For the text-containing cell, return its midpoint in [X, Y] coordinate format. 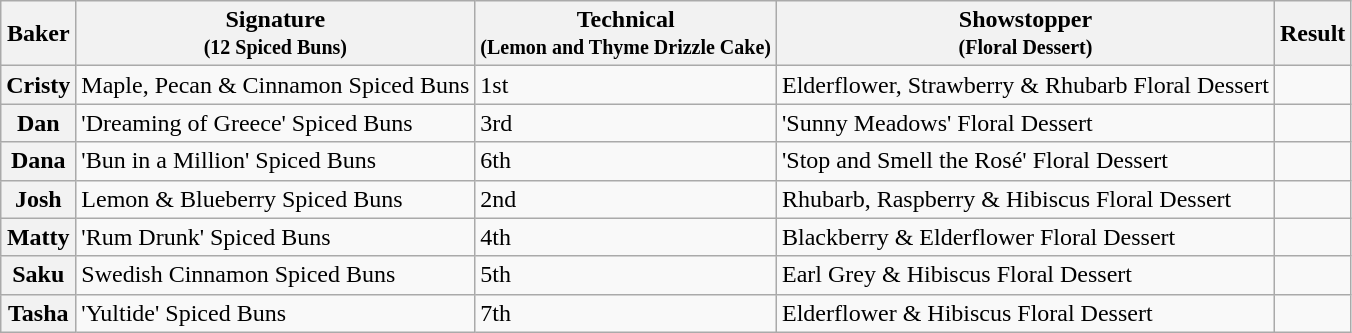
7th [626, 313]
Elderflower & Hibiscus Floral Dessert [1025, 313]
Tasha [38, 313]
1st [626, 85]
Cristy [38, 85]
Josh [38, 199]
Lemon & Blueberry Spiced Buns [276, 199]
Earl Grey & Hibiscus Floral Dessert [1025, 275]
'Bun in a Million' Spiced Buns [276, 161]
3rd [626, 123]
Dana [38, 161]
'Sunny Meadows' Floral Dessert [1025, 123]
'Rum Drunk' Spiced Buns [276, 237]
Dan [38, 123]
Matty [38, 237]
Rhubarb, Raspberry & Hibiscus Floral Dessert [1025, 199]
Technical (Lemon and Thyme Drizzle Cake) [626, 34]
Signature (12 Spiced Buns) [276, 34]
Baker [38, 34]
Elderflower, Strawberry & Rhubarb Floral Dessert [1025, 85]
'Stop and Smell the Rosé' Floral Dessert [1025, 161]
Swedish Cinnamon Spiced Buns [276, 275]
Maple, Pecan & Cinnamon Spiced Buns [276, 85]
6th [626, 161]
'Yultide' Spiced Buns [276, 313]
'Dreaming of Greece' Spiced Buns [276, 123]
4th [626, 237]
Saku [38, 275]
2nd [626, 199]
Result [1312, 34]
Blackberry & Elderflower Floral Dessert [1025, 237]
5th [626, 275]
Showstopper (Floral Dessert) [1025, 34]
